Extract the (x, y) coordinate from the center of the cell holding the provided text.  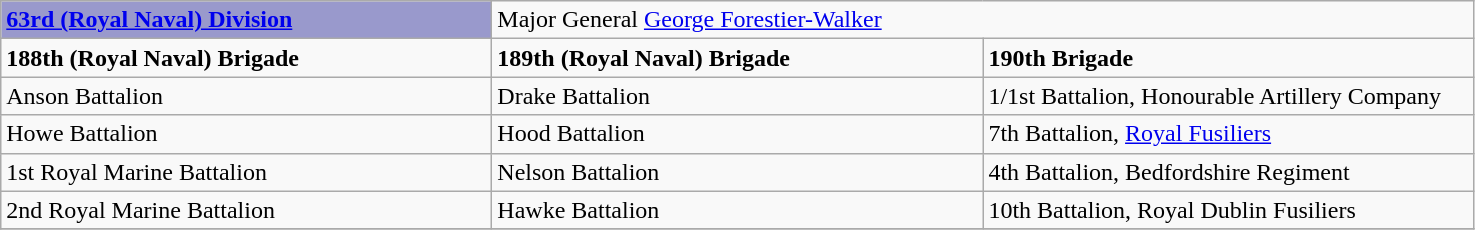
1st Royal Marine Battalion (246, 172)
7th Battalion, Royal Fusiliers (1228, 134)
Anson Battalion (246, 96)
4th Battalion, Bedfordshire Regiment (1228, 172)
10th Battalion, Royal Dublin Fusiliers (1228, 210)
2nd Royal Marine Battalion (246, 210)
Drake Battalion (738, 96)
1/1st Battalion, Honourable Artillery Company (1228, 96)
190th Brigade (1228, 58)
Hawke Battalion (738, 210)
63rd (Royal Naval) Division (246, 20)
Major General George Forestier-Walker (983, 20)
Hood Battalion (738, 134)
188th (Royal Naval) Brigade (246, 58)
Nelson Battalion (738, 172)
189th (Royal Naval) Brigade (738, 58)
Howe Battalion (246, 134)
